Search for the cell housing the specified text and yield its [x, y] center coordinate. 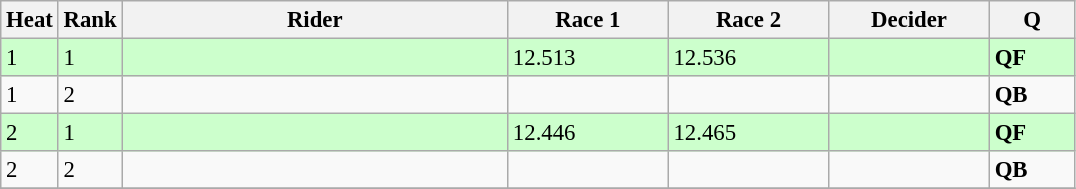
Rank [90, 20]
12.446 [588, 133]
12.536 [748, 58]
Race 1 [588, 20]
12.465 [748, 133]
Q [1032, 20]
Rider [315, 20]
Heat [30, 20]
Race 2 [748, 20]
Decider [910, 20]
12.513 [588, 58]
